Locate the cell with the specified text and output its [X, Y] center coordinate. 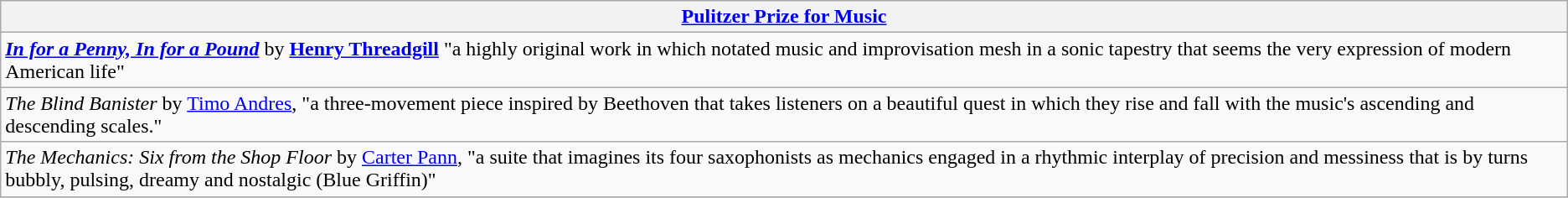
Pulitzer Prize for Music [784, 17]
